Capture the cell that displays the provided text and extract its [X, Y] central coordinate. 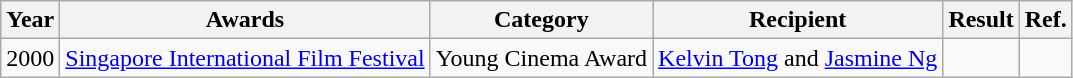
Kelvin Tong and Jasmine Ng [798, 58]
Ref. [1046, 20]
Category [541, 20]
2000 [30, 58]
Result [981, 20]
Young Cinema Award [541, 58]
Singapore International Film Festival [245, 58]
Awards [245, 20]
Year [30, 20]
Recipient [798, 20]
